Extract the [X, Y] coordinate from the center of the cell holding the provided text.  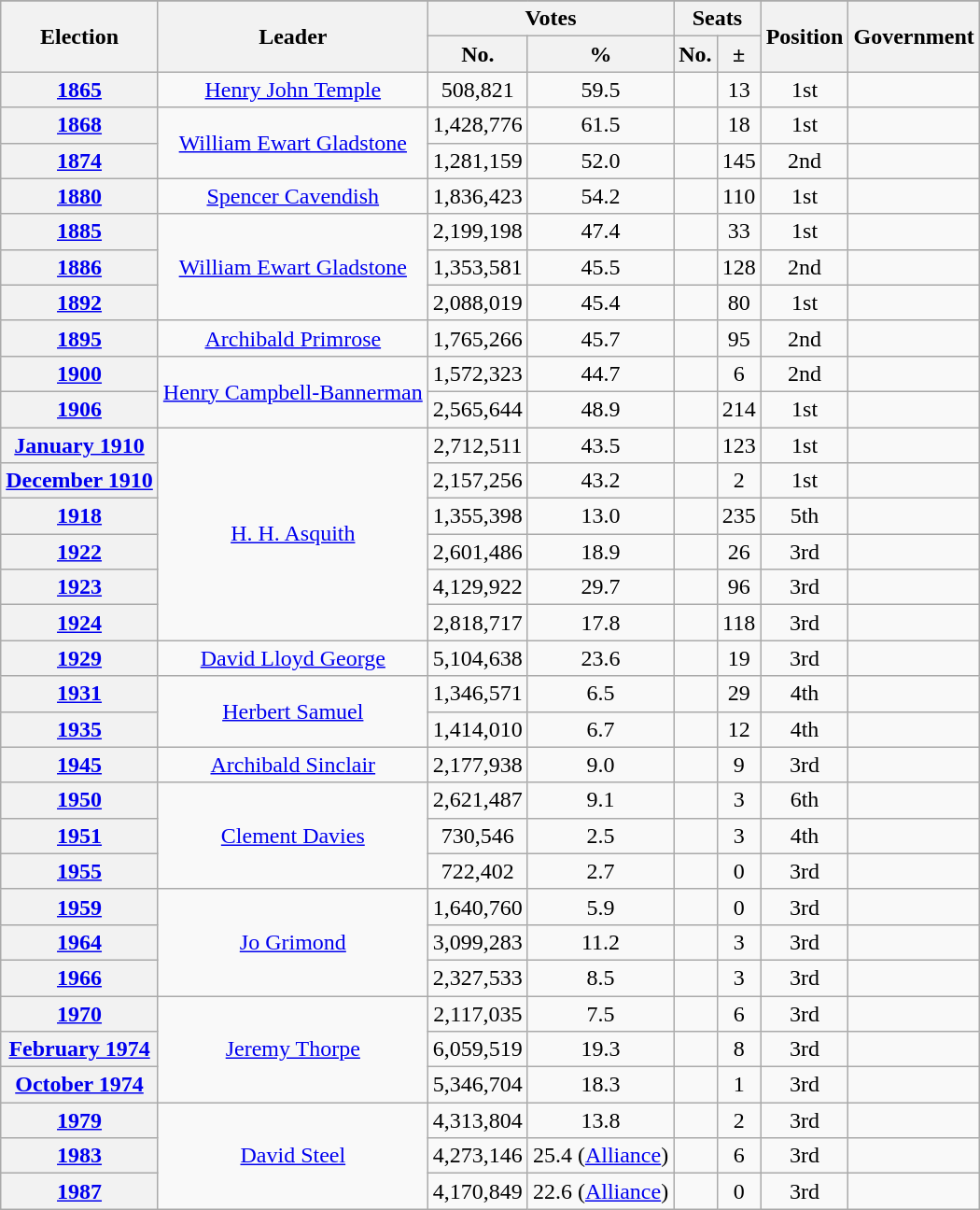
6th [805, 800]
4,129,922 [478, 587]
47.4 [600, 232]
2,177,938 [478, 765]
3,099,283 [478, 942]
128 [739, 267]
4,273,146 [478, 1156]
1895 [80, 338]
Jo Grimond [293, 942]
145 [739, 161]
43.2 [600, 481]
2,088,019 [478, 302]
18.9 [600, 552]
1886 [80, 267]
730,546 [478, 836]
80 [739, 302]
1,353,581 [478, 267]
2,157,256 [478, 481]
25.4 (Alliance) [600, 1156]
33 [739, 232]
5,346,704 [478, 1085]
235 [739, 516]
1,281,159 [478, 161]
95 [739, 338]
1,414,010 [478, 729]
Seats [717, 19]
1922 [80, 552]
5.9 [600, 907]
110 [739, 196]
1,355,398 [478, 516]
508,821 [478, 90]
26 [739, 552]
13.0 [600, 516]
1987 [80, 1191]
% [600, 54]
1951 [80, 836]
Leader [293, 36]
1955 [80, 871]
123 [739, 445]
2,712,511 [478, 445]
Henry Campbell-Bannerman [293, 391]
19 [739, 658]
18 [739, 125]
1923 [80, 587]
December 1910 [80, 481]
45.4 [600, 302]
1931 [80, 694]
214 [739, 409]
2,601,486 [478, 552]
6,059,519 [478, 1049]
Votes [551, 19]
13.8 [600, 1120]
61.5 [600, 125]
1,346,571 [478, 694]
1880 [80, 196]
1918 [80, 516]
1874 [80, 161]
45.5 [600, 267]
4,170,849 [478, 1191]
Election [80, 36]
13 [739, 90]
1,836,423 [478, 196]
43.5 [600, 445]
1,572,323 [478, 373]
1983 [80, 1156]
2,327,533 [478, 978]
Herbert Samuel [293, 711]
8 [739, 1049]
Henry John Temple [293, 90]
1935 [80, 729]
± [739, 54]
David Steel [293, 1156]
1950 [80, 800]
29 [739, 694]
Jeremy Thorpe [293, 1048]
February 1974 [80, 1049]
2.7 [600, 871]
44.7 [600, 373]
18.3 [600, 1085]
2.5 [600, 836]
48.9 [600, 409]
722,402 [478, 871]
2,621,487 [478, 800]
1,765,266 [478, 338]
Government [914, 36]
Clement Davies [293, 836]
2,818,717 [478, 623]
11.2 [600, 942]
6.7 [600, 729]
4,313,804 [478, 1120]
12 [739, 729]
23.6 [600, 658]
1865 [80, 90]
1966 [80, 978]
1900 [80, 373]
8.5 [600, 978]
96 [739, 587]
2,199,198 [478, 232]
118 [739, 623]
1924 [80, 623]
9.1 [600, 800]
45.7 [600, 338]
7.5 [600, 1013]
1868 [80, 125]
19.3 [600, 1049]
David Lloyd George [293, 658]
5,104,638 [478, 658]
6.5 [600, 694]
1 [739, 1085]
9 [739, 765]
17.8 [600, 623]
1929 [80, 658]
1959 [80, 907]
9.0 [600, 765]
Archibald Sinclair [293, 765]
Archibald Primrose [293, 338]
Spencer Cavendish [293, 196]
1964 [80, 942]
22.6 (Alliance) [600, 1191]
2,565,644 [478, 409]
October 1974 [80, 1085]
5th [805, 516]
H. H. Asquith [293, 534]
2,117,035 [478, 1013]
1892 [80, 302]
1906 [80, 409]
29.7 [600, 587]
1970 [80, 1013]
January 1910 [80, 445]
1945 [80, 765]
1,640,760 [478, 907]
54.2 [600, 196]
59.5 [600, 90]
1979 [80, 1120]
Position [805, 36]
1885 [80, 232]
1,428,776 [478, 125]
52.0 [600, 161]
